Determine the [x, y] coordinate at the center of the cell enclosing the given text.  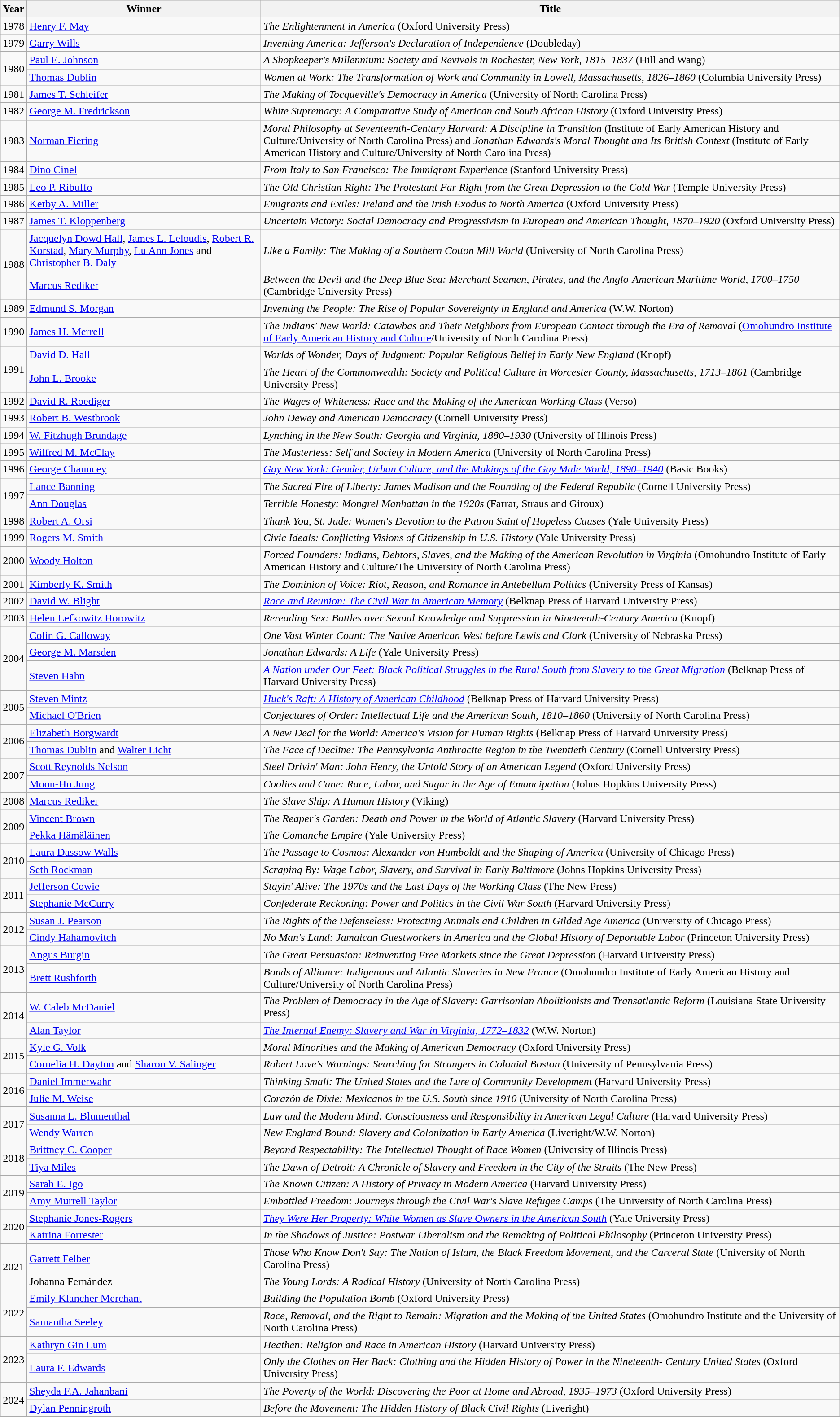
The Enlightenment in America (Oxford University Press) [550, 26]
The Problem of Democracy in the Age of Slavery: Garrisonian Abolitionists and Transatlantic Reform (Louisiana State University Press) [550, 1007]
Seth Rockman [144, 869]
David D. Hall [144, 355]
Dylan Penningroth [144, 1408]
The Sacred Fire of Liberty: James Madison and the Founding of the Federal Republic (Cornell University Press) [550, 486]
Ann Douglas [144, 503]
From Italy to San Francisco: The Immigrant Experience (Stanford University Press) [550, 170]
2014 [13, 1016]
Moon-Ho Jung [144, 784]
Inventing the People: The Rise of Popular Sovereignty in England and America (W.W. Norton) [550, 309]
Julie M. Weise [144, 1098]
Inventing America: Jefferson's Declaration of Independence (Doubleday) [550, 43]
Conjectures of Order: Intellectual Life and the American South, 1810–1860 (University of North Carolina Press) [550, 716]
1985 [13, 187]
Year [13, 9]
2018 [13, 1158]
Coolies and Cane: Race, Labor, and Sugar in the Age of Emancipation (Johns Hopkins University Press) [550, 784]
Kerby A. Miller [144, 204]
Civic Ideals: Conflicting Visions of Citizenship in U.S. History (Yale University Press) [550, 538]
2024 [13, 1400]
New England Bound: Slavery and Colonization in Early America (Liveright/W.W. Norton) [550, 1133]
A Nation under Our Feet: Black Political Struggles in the Rural South from Slavery to the Great Migration (Belknap Press of Harvard University Press) [550, 676]
Embattled Freedom: Journeys through the Civil War's Slave Refugee Camps (The University of North Carolina Press) [550, 1201]
The Poverty of the World: Discovering the Poor at Home and Abroad, 1935–1973 (Oxford University Press) [550, 1391]
1993 [13, 418]
2010 [13, 861]
Edmund S. Morgan [144, 309]
White Supremacy: A Comparative Study of American and South African History (Oxford University Press) [550, 111]
Johanna Fernández [144, 1281]
2015 [13, 1056]
Alan Taylor [144, 1030]
1997 [13, 495]
The Heart of the Commonwealth: Society and Political Culture in Worcester County, Massachusetts, 1713–1861 (Cambridge University Press) [550, 378]
In the Shadows of Justice: Postwar Liberalism and the Remaking of Political Philosophy (Princeton University Press) [550, 1235]
1978 [13, 26]
Steven Mintz [144, 699]
Robert Love's Warnings: Searching for Strangers in Colonial Boston (University of Pennsylvania Press) [550, 1064]
1989 [13, 309]
2005 [13, 707]
Emily Klancher Merchant [144, 1299]
Kathryn Gin Lum [144, 1345]
The Wages of Whiteness: Race and the Making of the American Working Class (Verso) [550, 401]
John Dewey and American Democracy (Cornell University Press) [550, 418]
The Comanche Empire (Yale University Press) [550, 835]
Law and the Modern Mind: Consciousness and Responsibility in American Legal Culture (Harvard University Press) [550, 1115]
1990 [13, 332]
Gay New York: Gender, Urban Culture, and the Makings of the Gay Male World, 1890–1940 (Basic Books) [550, 469]
2001 [13, 584]
The Passage to Cosmos: Alexander von Humboldt and the Shaping of America (University of Chicago Press) [550, 852]
The Face of Decline: The Pennsylvania Anthracite Region in the Twentieth Century (Cornell University Press) [550, 750]
Between the Devil and the Deep Blue Sea: Merchant Seamen, Pirates, and the Anglo-American Maritime World, 1700–1750 (Cambridge University Press) [550, 285]
2022 [13, 1313]
Garry Wills [144, 43]
George M. Fredrickson [144, 111]
Jacquelyn Dowd Hall, James L. Leloudis, Robert R. Korstad, Mary Murphy, Lu Ann Jones and Christopher B. Daly [144, 250]
1995 [13, 452]
Stephanie McCurry [144, 904]
1982 [13, 111]
1980 [13, 69]
2007 [13, 775]
The Reaper's Garden: Death and Power in the World of Atlantic Slavery (Harvard University Press) [550, 818]
2009 [13, 827]
Helen Lefkowitz Horowitz [144, 618]
Pekka Hämäläinen [144, 835]
Woody Holton [144, 561]
John L. Brooke [144, 378]
2013 [13, 969]
Steel Drivin' Man: John Henry, the Untold Story of an American Legend (Oxford University Press) [550, 767]
The Rights of the Defenseless: Protecting Animals and Children in Gilded Age America (University of Chicago Press) [550, 921]
Garrett Felber [144, 1258]
Like a Family: The Making of a Southern Cotton Mill World (University of North Carolina Press) [550, 250]
Cindy Hahamovitch [144, 938]
Cornelia H. Dayton and Sharon V. Salinger [144, 1064]
1994 [13, 435]
1984 [13, 170]
James T. Kloppenberg [144, 221]
Tiya Miles [144, 1167]
Scott Reynolds Nelson [144, 767]
Katrina Forrester [144, 1235]
Sheyda F.A. Jahanbani [144, 1391]
2023 [13, 1360]
Michael O'Brien [144, 716]
David R. Roediger [144, 401]
Beyond Respectability: The Intellectual Thought of Race Women (University of Illinois Press) [550, 1150]
W. Fitzhugh Brundage [144, 435]
Jefferson Cowie [144, 887]
Thinking Small: The United States and the Lure of Community Development (Harvard University Press) [550, 1081]
The Young Lords: A Radical History (University of North Carolina Press) [550, 1281]
Norman Fiering [144, 140]
1999 [13, 538]
1992 [13, 401]
James H. Merrell [144, 332]
1986 [13, 204]
Emigrants and Exiles: Ireland and the Irish Exodus to North America (Oxford University Press) [550, 204]
2006 [13, 741]
Kimberly K. Smith [144, 584]
W. Caleb McDaniel [144, 1007]
Wendy Warren [144, 1133]
Henry F. May [144, 26]
2019 [13, 1193]
Kyle G. Volk [144, 1047]
Lance Banning [144, 486]
Robert B. Westbrook [144, 418]
Colin G. Calloway [144, 635]
No Man's Land: Jamaican Guestworkers in America and the Global History of Deportable Labor (Princeton University Press) [550, 938]
Uncertain Victory: Social Democracy and Progressivism in European and American Thought, 1870–1920 (Oxford University Press) [550, 221]
2017 [13, 1124]
Moral Minorities and the Making of American Democracy (Oxford University Press) [550, 1047]
The Internal Enemy: Slavery and War in Virginia, 1772–1832 (W.W. Norton) [550, 1030]
Rereading Sex: Battles over Sexual Knowledge and Suppression in Nineteenth-Century America (Knopf) [550, 618]
1998 [13, 520]
2021 [13, 1267]
The Old Christian Right: The Protestant Far Right from the Great Depression to the Cold War (Temple University Press) [550, 187]
The Masterless: Self and Society in Modern America (University of North Carolina Press) [550, 452]
George M. Marsden [144, 652]
The Known Citizen: A History of Privacy in Modern America (Harvard University Press) [550, 1184]
The Making of Tocqueville's Democracy in America (University of North Carolina Press) [550, 94]
1983 [13, 140]
Dino Cinel [144, 170]
Terrible Honesty: Mongrel Manhattan in the 1920s (Farrar, Straus and Giroux) [550, 503]
Scraping By: Wage Labor, Slavery, and Survival in Early Baltimore (Johns Hopkins University Press) [550, 869]
David W. Blight [144, 601]
Laura Dassow Walls [144, 852]
Angus Burgin [144, 955]
Worlds of Wonder, Days of Judgment: Popular Religious Belief in Early New England (Knopf) [550, 355]
Thank You, St. Jude: Women's Devotion to the Patron Saint of Hopeless Causes (Yale University Press) [550, 520]
Brett Rushforth [144, 978]
2008 [13, 801]
2000 [13, 561]
Title [550, 9]
Amy Murrell Taylor [144, 1201]
Thomas Dublin [144, 77]
Wilfred M. McClay [144, 452]
2020 [13, 1227]
1981 [13, 94]
1996 [13, 469]
A Shopkeeper's Millennium: Society and Revivals in Rochester, New York, 1815–1837 (Hill and Wang) [550, 60]
Stayin' Alive: The 1970s and the Last Days of the Working Class (The New Press) [550, 887]
Rogers M. Smith [144, 538]
1991 [13, 370]
Stephanie Jones-Rogers [144, 1218]
Brittney C. Cooper [144, 1150]
Robert A. Orsi [144, 520]
Those Who Know Don't Say: The Nation of Islam, the Black Freedom Movement, and the Carceral State (University of North Carolina Press) [550, 1258]
Building the Population Bomb (Oxford University Press) [550, 1299]
James T. Schleifer [144, 94]
2016 [13, 1090]
Steven Hahn [144, 676]
2002 [13, 601]
Only the Clothes on Her Back: Clothing and the Hidden History of Power in the Nineteenth- Century United States (Oxford University Press) [550, 1368]
George Chauncey [144, 469]
Women at Work: The Transformation of Work and Community in Lowell, Massachusetts, 1826–1860 (Columbia University Press) [550, 77]
Leo P. Ribuffo [144, 187]
1987 [13, 221]
Before the Movement: The Hidden History of Black Civil Rights (Liveright) [550, 1408]
The Slave Ship: A Human History (Viking) [550, 801]
The Great Persuasion: Reinventing Free Markets since the Great Depression (Harvard University Press) [550, 955]
Thomas Dublin and Walter Licht [144, 750]
Vincent Brown [144, 818]
2004 [13, 659]
Heathen: Religion and Race in American History (Harvard University Press) [550, 1345]
Susanna L. Blumenthal [144, 1115]
The Dawn of Detroit: A Chronicle of Slavery and Freedom in the City of the Straits (The New Press) [550, 1167]
Laura F. Edwards [144, 1368]
Jonathan Edwards: A Life (Yale University Press) [550, 652]
Sarah E. Igo [144, 1184]
Confederate Reckoning: Power and Politics in the Civil War South (Harvard University Press) [550, 904]
Samantha Seeley [144, 1322]
Winner [144, 9]
2011 [13, 895]
1988 [13, 265]
Lynching in the New South: Georgia and Virginia, 1880–1930 (University of Illinois Press) [550, 435]
Daniel Immerwahr [144, 1081]
Corazón de Dixie: Mexicanos in the U.S. South since 1910 (University of North Carolina Press) [550, 1098]
1979 [13, 43]
Race and Reunion: The Civil War in American Memory (Belknap Press of Harvard University Press) [550, 601]
Huck's Raft: A History of American Childhood (Belknap Press of Harvard University Press) [550, 699]
One Vast Winter Count: The Native American West before Lewis and Clark (University of Nebraska Press) [550, 635]
They Were Her Property: White Women as Slave Owners in the American South (Yale University Press) [550, 1218]
Elizabeth Borgwardt [144, 733]
Susan J. Pearson [144, 921]
2003 [13, 618]
A New Deal for the World: America's Vision for Human Rights (Belknap Press of Harvard University Press) [550, 733]
2012 [13, 929]
Paul E. Johnson [144, 60]
The Dominion of Voice: Riot, Reason, and Romance in Antebellum Politics (University Press of Kansas) [550, 584]
